For the text-containing cell, return its midpoint in [x, y] coordinate format. 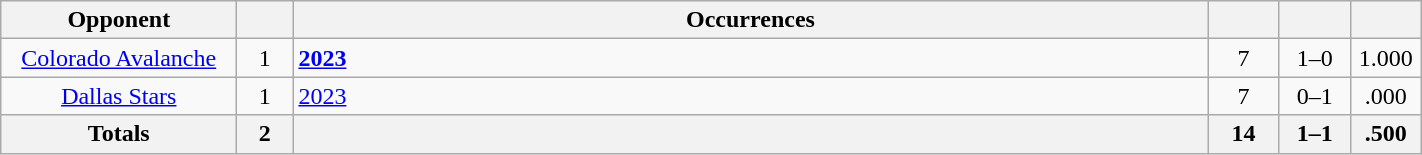
1–1 [1314, 134]
.000 [1386, 96]
Colorado Avalanche [119, 58]
.500 [1386, 134]
2 [265, 134]
14 [1244, 134]
0–1 [1314, 96]
1–0 [1314, 58]
Totals [119, 134]
Occurrences [750, 20]
Dallas Stars [119, 96]
Opponent [119, 20]
1.000 [1386, 58]
